Output the (x, y) coordinate of the center of the cell containing the given text.  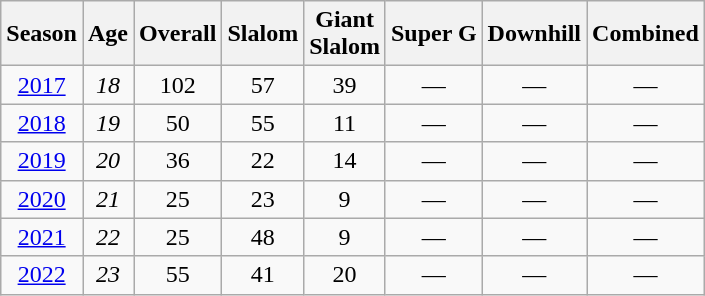
19 (108, 123)
GiantSlalom (345, 34)
48 (263, 237)
39 (345, 85)
2019 (42, 161)
50 (178, 123)
102 (178, 85)
Combined (646, 34)
2022 (42, 275)
36 (178, 161)
Downhill (534, 34)
2021 (42, 237)
Season (42, 34)
2020 (42, 199)
Overall (178, 34)
2018 (42, 123)
41 (263, 275)
2017 (42, 85)
Age (108, 34)
18 (108, 85)
14 (345, 161)
Super G (434, 34)
21 (108, 199)
Slalom (263, 34)
57 (263, 85)
11 (345, 123)
